Return [x, y] of the center of cell containing provided text 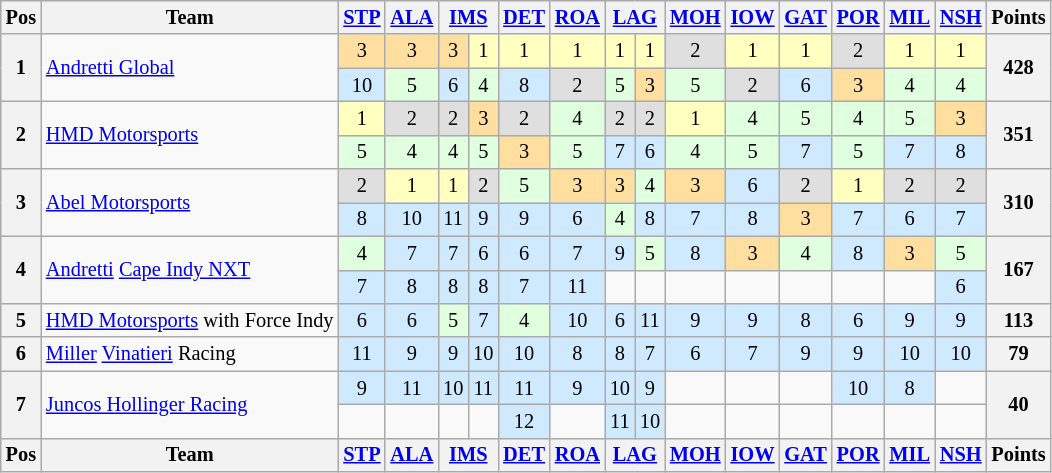
Juncos Hollinger Racing [190, 404]
310 [1018, 202]
113 [1018, 320]
Andretti Cape Indy NXT [190, 270]
351 [1018, 134]
79 [1018, 354]
428 [1018, 68]
12 [524, 421]
40 [1018, 404]
Miller Vinatieri Racing [190, 354]
Abel Motorsports [190, 202]
HMD Motorsports with Force Indy [190, 320]
167 [1018, 270]
HMD Motorsports [190, 134]
Andretti Global [190, 68]
